Determine the (X, Y) coordinate at the center of the cell enclosing the given text.  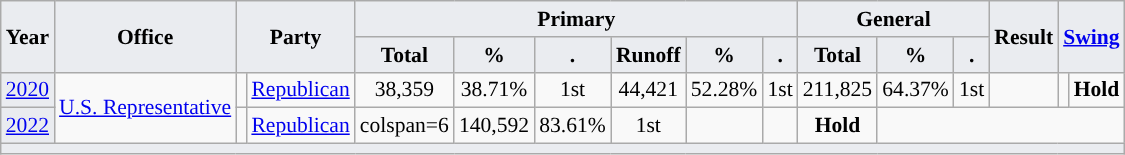
Year (28, 36)
General (894, 19)
Swing (1092, 36)
colspan=6 (404, 126)
38,359 (404, 90)
Primary (576, 19)
Result (1024, 36)
U.S. Representative (145, 108)
83.61% (572, 126)
211,825 (838, 90)
38.71% (494, 90)
2022 (28, 126)
52.28% (724, 90)
Office (145, 36)
Party (296, 36)
64.37% (916, 90)
140,592 (494, 126)
Runoff (648, 55)
44,421 (648, 90)
2020 (28, 90)
